Identify which cell holds the provided text, then report its [X, Y] central coordinate. 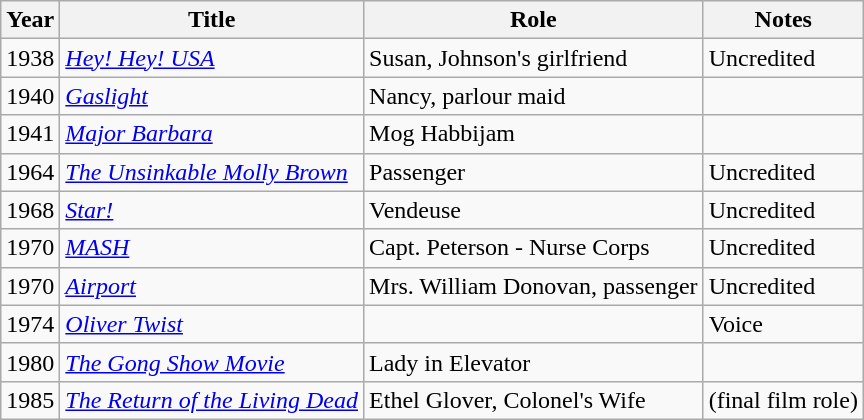
Gaslight [212, 96]
1980 [30, 362]
1974 [30, 324]
Passenger [534, 172]
1985 [30, 400]
(final film role) [783, 400]
Year [30, 20]
1964 [30, 172]
Role [534, 20]
The Unsinkable Molly Brown [212, 172]
1938 [30, 58]
Airport [212, 286]
Mrs. William Donovan, passenger [534, 286]
Hey! Hey! USA [212, 58]
Ethel Glover, Colonel's Wife [534, 400]
Oliver Twist [212, 324]
Susan, Johnson's girlfriend [534, 58]
The Gong Show Movie [212, 362]
1940 [30, 96]
Title [212, 20]
Major Barbara [212, 134]
Nancy, parlour maid [534, 96]
Vendeuse [534, 210]
The Return of the Living Dead [212, 400]
Capt. Peterson - Nurse Corps [534, 248]
Voice [783, 324]
Star! [212, 210]
Notes [783, 20]
Mog Habbijam [534, 134]
1968 [30, 210]
1941 [30, 134]
Lady in Elevator [534, 362]
MASH [212, 248]
